Provide the [X, Y] coordinate of the cell's center where the given text is located.  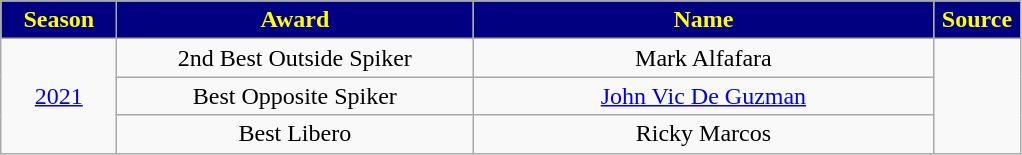
Best Opposite Spiker [295, 96]
Ricky Marcos [704, 134]
Award [295, 20]
Season [59, 20]
Source [977, 20]
John Vic De Guzman [704, 96]
2nd Best Outside Spiker [295, 58]
Mark Alfafara [704, 58]
2021 [59, 96]
Name [704, 20]
Best Libero [295, 134]
